Pinpoint the cell where the given text exists, returning its (x, y) midpoint coordinate. 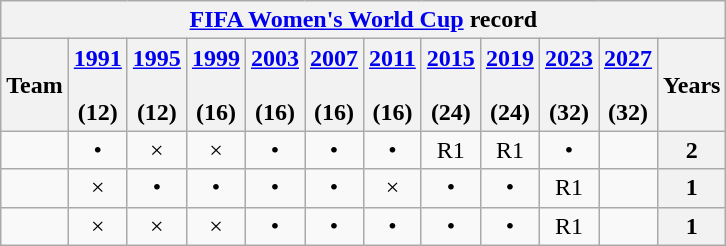
2 (692, 150)
FIFA Women's World Cup record (364, 20)
1991(12) (98, 85)
2023 (32) (568, 85)
2019(24) (510, 85)
1999(16) (216, 85)
Team (35, 85)
2003(16) (274, 85)
2011(16) (393, 85)
Years (692, 85)
2007(16) (334, 85)
1995(12) (156, 85)
2027(32) (628, 85)
2015 (24) (450, 85)
